From the cell containing the given text, extract its center point as (X, Y) coordinate. 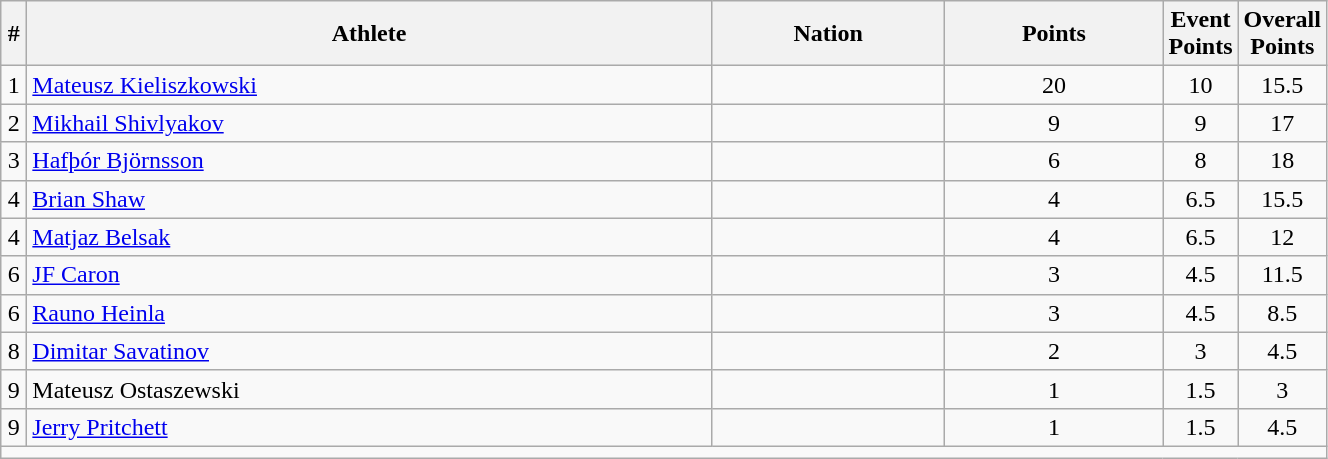
10 (1200, 85)
# (14, 34)
11.5 (1282, 275)
Hafþór Björnsson (370, 161)
Mateusz Ostaszewski (370, 389)
Jerry Pritchett (370, 427)
20 (1054, 85)
18 (1282, 161)
JF Caron (370, 275)
Points (1054, 34)
Mateusz Kieliszkowski (370, 85)
Brian Shaw (370, 199)
Rauno Heinla (370, 313)
Nation (828, 34)
Overall Points (1282, 34)
Event Points (1200, 34)
8.5 (1282, 313)
Athlete (370, 34)
12 (1282, 237)
Dimitar Savatinov (370, 351)
Mikhail Shivlyakov (370, 123)
17 (1282, 123)
Matjaz Belsak (370, 237)
